Capture the cell that displays the provided text and extract its (X, Y) central coordinate. 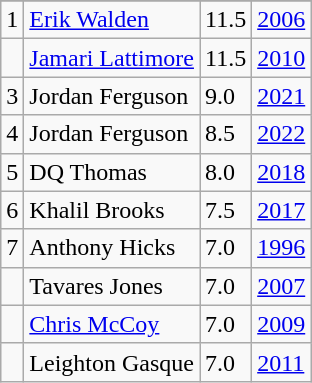
8.5 (226, 134)
5 (12, 172)
Jamari Lattimore (112, 58)
7.5 (226, 210)
2021 (282, 96)
Tavares Jones (112, 286)
Anthony Hicks (112, 248)
2022 (282, 134)
2011 (282, 362)
Leighton Gasque (112, 362)
6 (12, 210)
Chris McCoy (112, 324)
4 (12, 134)
2018 (282, 172)
8.0 (226, 172)
7 (12, 248)
1996 (282, 248)
2006 (282, 20)
2017 (282, 210)
DQ Thomas (112, 172)
3 (12, 96)
2009 (282, 324)
1 (12, 20)
9.0 (226, 96)
2007 (282, 286)
Erik Walden (112, 20)
2010 (282, 58)
Khalil Brooks (112, 210)
